Output the (X, Y) coordinate of the center of the cell containing the given text.  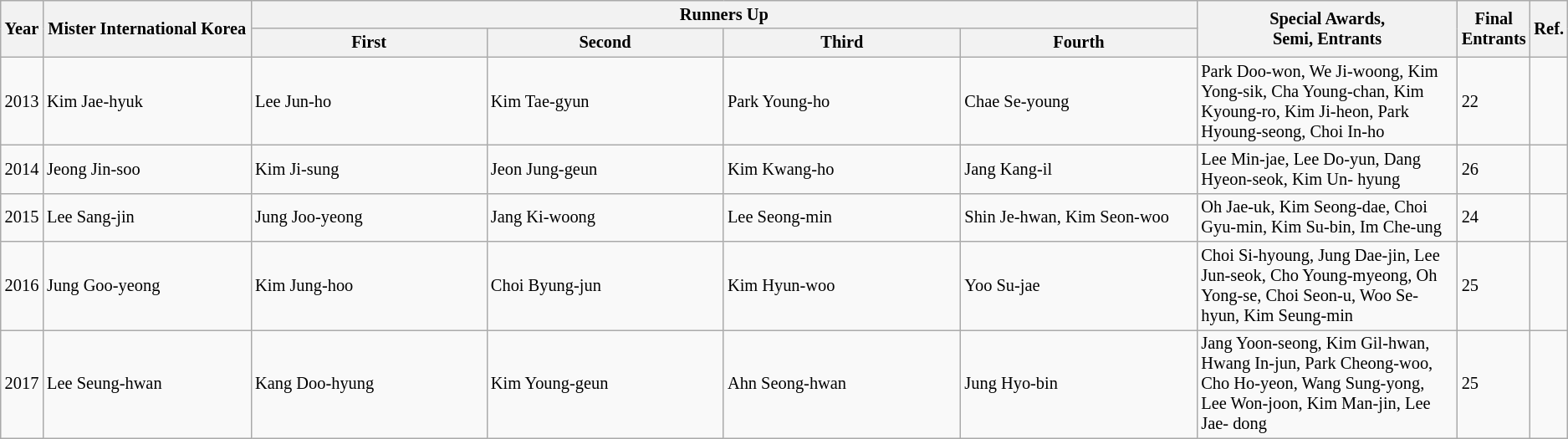
Ref. (1549, 28)
Runners Up (724, 14)
Kim Hyun-woo (841, 286)
Jang Ki-woong (605, 217)
Special Awards,Semi, Entrants (1326, 28)
Lee Seong-min (841, 217)
Oh Jae-uk, Kim Seong-dae, Choi Gyu-min, Kim Su-bin, Im Che-ung (1326, 217)
Choi Si-hyoung, Jung Dae-jin, Lee Jun-seok, Cho Young-myeong, Oh Yong-se, Choi Seon-u, Woo Se-hyun, Kim Seung-min (1326, 286)
Kim Tae-gyun (605, 101)
Jang Kang-il (1079, 169)
Park Young-ho (841, 101)
2016 (22, 286)
Kim Kwang-ho (841, 169)
Jung Joo-yeong (369, 217)
Yoo Su-jae (1079, 286)
Fourth (1079, 43)
22 (1494, 101)
Second (605, 43)
Kim Jung-hoo (369, 286)
Choi Byung-jun (605, 286)
Mister International Korea (147, 28)
Lee Seung-hwan (147, 384)
Lee Sang-jin (147, 217)
Jang Yoon-seong, Kim Gil-hwan, Hwang In-jun, Park Cheong-woo, Cho Ho-yeon, Wang Sung-yong, Lee Won-joon, Kim Man-jin, Lee Jae- dong (1326, 384)
First (369, 43)
Park Doo-won, We Ji-woong, Kim Yong-sik, Cha Young-chan, Kim Kyoung-ro, Kim Ji-heon, Park Hyoung-seong, Choi In-ho (1326, 101)
Ahn Seong-hwan (841, 384)
Shin Je-hwan, Kim Seon-woo (1079, 217)
Jung Goo-yeong (147, 286)
Kim Jae-hyuk (147, 101)
Chae Se-young (1079, 101)
Kang Doo-hyung (369, 384)
2014 (22, 169)
Jeon Jung-geun (605, 169)
Jeong Jin-soo (147, 169)
Final Entrants (1494, 28)
Jung Hyo-bin (1079, 384)
24 (1494, 217)
2017 (22, 384)
Third (841, 43)
26 (1494, 169)
Kim Ji-sung (369, 169)
Year (22, 28)
Lee Jun-ho (369, 101)
Kim Young-geun (605, 384)
2015 (22, 217)
2013 (22, 101)
Lee Min-jae, Lee Do-yun, Dang Hyeon-seok, Kim Un- hyung (1326, 169)
